For the text-containing cell, return its midpoint in [x, y] coordinate format. 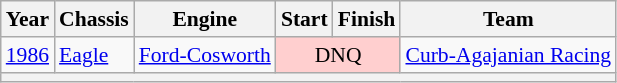
Year [28, 19]
Team [508, 19]
1986 [28, 55]
Chassis [94, 19]
Start [304, 19]
Engine [205, 19]
Eagle [94, 55]
Curb-Agajanian Racing [508, 55]
Ford-Cosworth [205, 55]
DNQ [338, 55]
Finish [367, 19]
